Pinpoint the cell where the given text exists, returning its (x, y) midpoint coordinate. 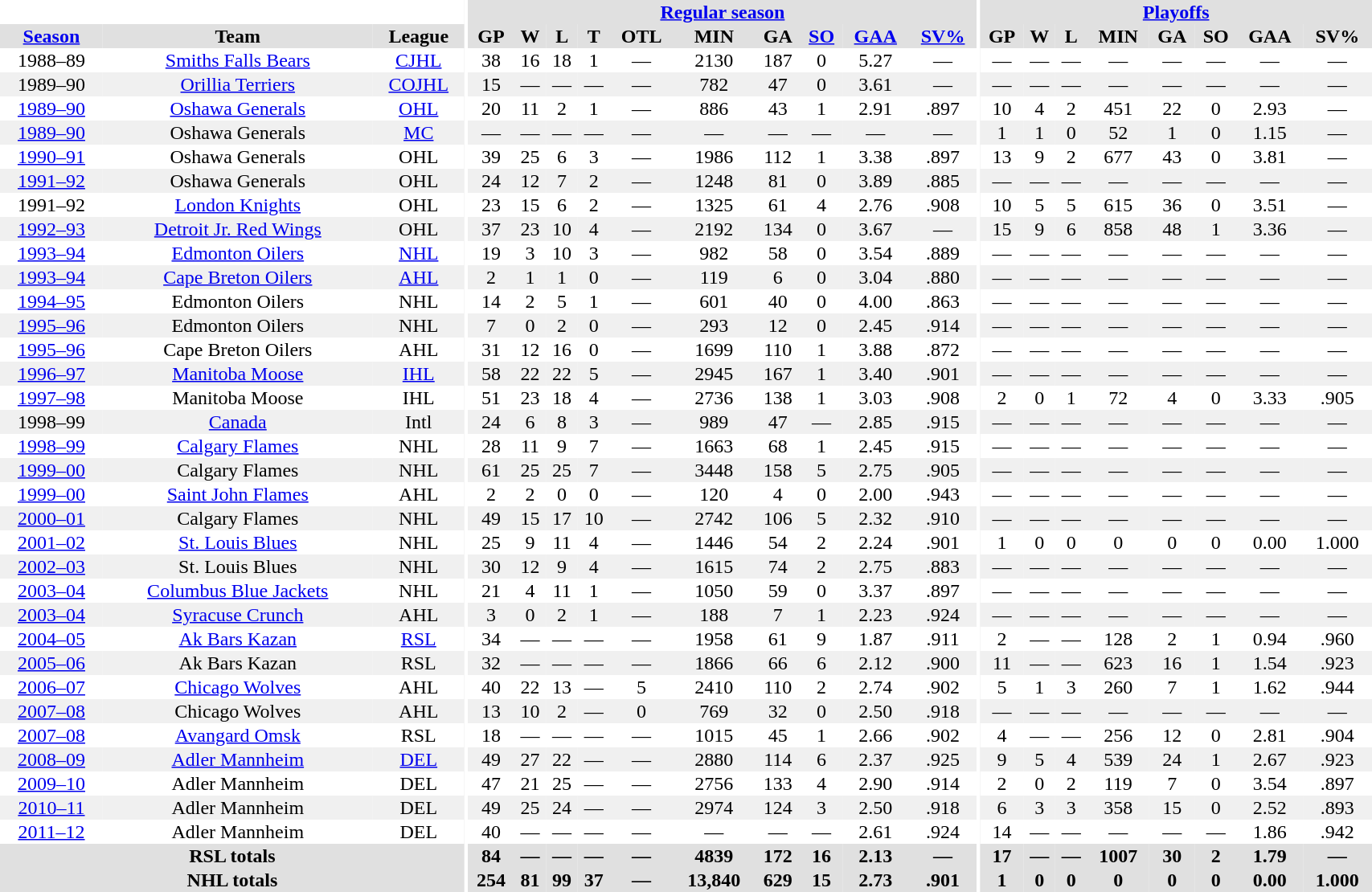
188 (714, 615)
.883 (944, 567)
.944 (1337, 687)
2.32 (876, 518)
114 (778, 759)
2756 (714, 784)
2130 (714, 60)
629 (778, 880)
3.51 (1270, 205)
260 (1119, 687)
982 (714, 253)
2000–01 (51, 518)
2.37 (876, 759)
.925 (944, 759)
28 (490, 446)
1325 (714, 205)
2006–07 (51, 687)
39 (490, 157)
Canada (238, 422)
3.89 (876, 181)
.960 (1337, 639)
52 (1119, 133)
623 (1119, 663)
2010–11 (51, 808)
1248 (714, 181)
54 (778, 542)
2.76 (876, 205)
1.86 (1270, 832)
3.37 (876, 591)
2192 (714, 229)
38 (490, 60)
539 (1119, 759)
112 (778, 157)
858 (1119, 229)
2.24 (876, 542)
1007 (1119, 856)
.911 (944, 639)
3.88 (876, 350)
4.00 (876, 301)
2011–12 (51, 832)
1015 (714, 735)
Syracuse Crunch (238, 615)
3.38 (876, 157)
.889 (944, 253)
T (594, 36)
2.90 (876, 784)
1996–97 (51, 374)
293 (714, 325)
3.36 (1270, 229)
League (419, 36)
254 (490, 880)
1.79 (1270, 856)
782 (714, 84)
601 (714, 301)
256 (1119, 735)
134 (778, 229)
172 (778, 856)
2.85 (876, 422)
1990–91 (51, 157)
.910 (944, 518)
3.04 (876, 277)
2736 (714, 398)
OTL (641, 36)
2002–03 (51, 567)
2.93 (1270, 108)
124 (778, 808)
2.91 (876, 108)
2742 (714, 518)
120 (714, 494)
451 (1119, 108)
1050 (714, 591)
2.61 (876, 832)
989 (714, 422)
.893 (1337, 808)
London Knights (238, 205)
.943 (944, 494)
2005–06 (51, 663)
615 (1119, 205)
13,840 (714, 880)
2.81 (1270, 735)
677 (1119, 157)
0.94 (1270, 639)
1.87 (876, 639)
1992–93 (51, 229)
2.66 (876, 735)
886 (714, 108)
2004–05 (51, 639)
2.23 (876, 615)
3.33 (1270, 398)
Season (51, 36)
4839 (714, 856)
COJHL (419, 84)
59 (778, 591)
31 (490, 350)
8 (562, 422)
RSL totals (232, 856)
1615 (714, 567)
74 (778, 567)
106 (778, 518)
48 (1172, 229)
1866 (714, 663)
1446 (714, 542)
358 (1119, 808)
1958 (714, 639)
Detroit Jr. Red Wings (238, 229)
Playoffs (1176, 12)
3.03 (876, 398)
138 (778, 398)
Avangard Omsk (238, 735)
2974 (714, 808)
Smiths Falls Bears (238, 60)
.880 (944, 277)
2008–09 (51, 759)
.942 (1337, 832)
2945 (714, 374)
99 (562, 880)
769 (714, 711)
Columbus Blue Jackets (238, 591)
Orillia Terriers (238, 84)
Saint John Flames (238, 494)
.900 (944, 663)
Regular season (722, 12)
NHL totals (232, 880)
1699 (714, 350)
2001–02 (51, 542)
158 (778, 470)
167 (778, 374)
187 (778, 60)
1988–89 (51, 60)
CJHL (419, 60)
.863 (944, 301)
19 (490, 253)
Intl (419, 422)
3448 (714, 470)
3.61 (876, 84)
1986 (714, 157)
36 (1172, 205)
34 (490, 639)
2.12 (876, 663)
2.73 (876, 880)
27 (530, 759)
MC (419, 133)
2.13 (876, 856)
84 (490, 856)
133 (778, 784)
2009–10 (51, 784)
2410 (714, 687)
2.74 (876, 687)
.904 (1337, 735)
.872 (944, 350)
3.40 (876, 374)
68 (778, 446)
1994–95 (51, 301)
3.81 (1270, 157)
1.15 (1270, 133)
1.54 (1270, 663)
5.27 (876, 60)
2.67 (1270, 759)
.885 (944, 181)
2.52 (1270, 808)
3.67 (876, 229)
128 (1119, 639)
45 (778, 735)
1997–98 (51, 398)
72 (1119, 398)
20 (490, 108)
1663 (714, 446)
1.62 (1270, 687)
2.00 (876, 494)
2880 (714, 759)
Team (238, 36)
66 (778, 663)
51 (490, 398)
